Identify which cell holds the provided text, then report its (X, Y) central coordinate. 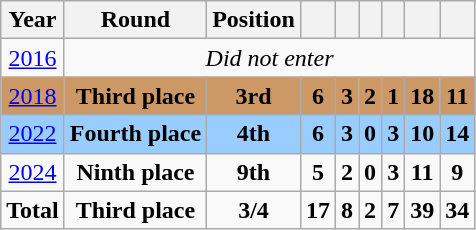
2016 (33, 58)
5 (318, 172)
2018 (33, 96)
Total (33, 210)
9 (458, 172)
Year (33, 20)
39 (422, 210)
Position (254, 20)
Fourth place (135, 134)
9th (254, 172)
10 (422, 134)
7 (394, 210)
3/4 (254, 210)
34 (458, 210)
Ninth place (135, 172)
4th (254, 134)
1 (394, 96)
2024 (33, 172)
17 (318, 210)
8 (346, 210)
Round (135, 20)
18 (422, 96)
14 (458, 134)
Did not enter (270, 58)
3rd (254, 96)
2022 (33, 134)
